Locate the cell with the specified text and output its (x, y) center coordinate. 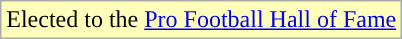
Elected to the Pro Football Hall of Fame (202, 20)
